Determine the (x, y) coordinate at the center of the cell enclosing the given text.  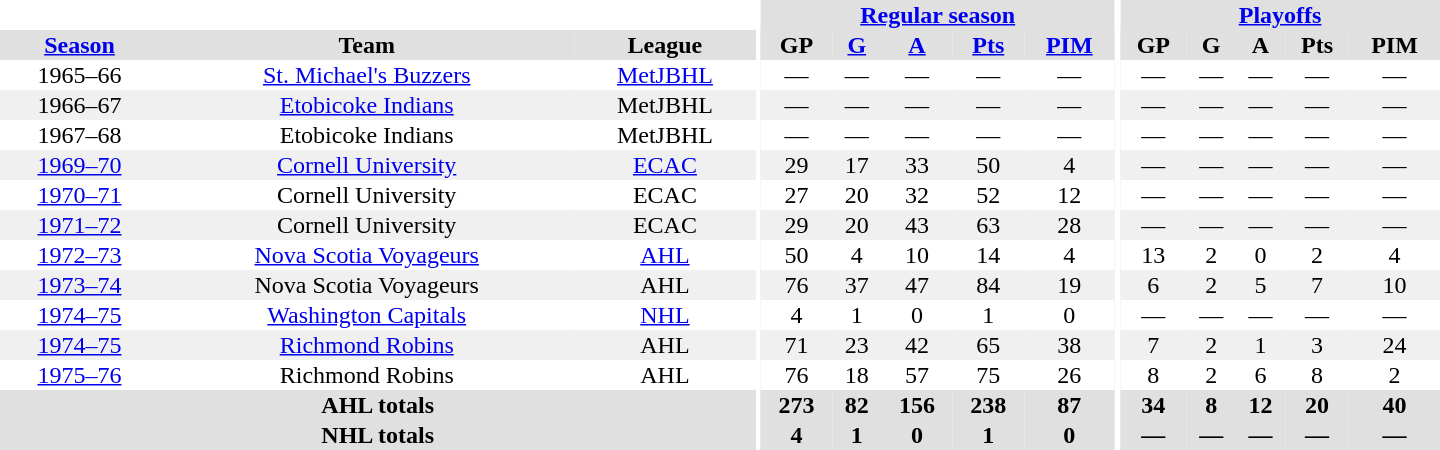
1966–67 (80, 105)
33 (916, 165)
34 (1153, 405)
37 (856, 285)
75 (988, 375)
42 (916, 345)
57 (916, 375)
1971–72 (80, 225)
84 (988, 285)
Playoffs (1280, 15)
14 (988, 255)
273 (796, 405)
18 (856, 375)
32 (916, 195)
AHL totals (378, 405)
63 (988, 225)
27 (796, 195)
52 (988, 195)
65 (988, 345)
40 (1394, 405)
1967–68 (80, 135)
3 (1317, 345)
82 (856, 405)
71 (796, 345)
26 (1070, 375)
1965–66 (80, 75)
Season (80, 45)
1969–70 (80, 165)
13 (1153, 255)
156 (916, 405)
47 (916, 285)
NHL totals (378, 435)
1973–74 (80, 285)
43 (916, 225)
St. Michael's Buzzers (367, 75)
5 (1260, 285)
23 (856, 345)
1975–76 (80, 375)
Regular season (938, 15)
1970–71 (80, 195)
Team (367, 45)
87 (1070, 405)
24 (1394, 345)
19 (1070, 285)
17 (856, 165)
28 (1070, 225)
League (664, 45)
Washington Capitals (367, 315)
38 (1070, 345)
238 (988, 405)
1972–73 (80, 255)
NHL (664, 315)
